Provide the (X, Y) coordinate of the cell's center where the given text is located.  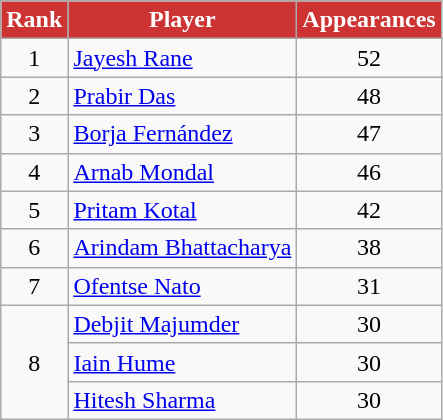
Arnab Mondal (182, 172)
42 (369, 210)
Jayesh Rane (182, 58)
38 (369, 248)
52 (369, 58)
46 (369, 172)
Debjit Majumder (182, 324)
8 (34, 362)
Appearances (369, 20)
Pritam Kotal (182, 210)
6 (34, 248)
Hitesh Sharma (182, 400)
31 (369, 286)
Borja Fernández (182, 134)
47 (369, 134)
1 (34, 58)
Prabir Das (182, 96)
Ofentse Nato (182, 286)
Rank (34, 20)
48 (369, 96)
Player (182, 20)
Arindam Bhattacharya (182, 248)
3 (34, 134)
7 (34, 286)
Iain Hume (182, 362)
5 (34, 210)
4 (34, 172)
2 (34, 96)
